From the cell containing the given text, extract its center point as (X, Y) coordinate. 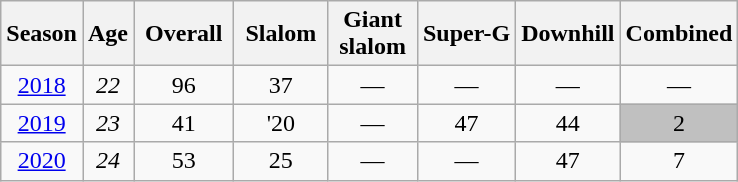
44 (568, 123)
Downhill (568, 34)
'20 (281, 123)
24 (108, 161)
22 (108, 85)
41 (184, 123)
53 (184, 161)
2018 (42, 85)
23 (108, 123)
96 (184, 85)
7 (679, 161)
Giant slalom (373, 34)
Slalom (281, 34)
Season (42, 34)
Overall (184, 34)
2020 (42, 161)
Super-G (466, 34)
37 (281, 85)
2 (679, 123)
Combined (679, 34)
25 (281, 161)
2019 (42, 123)
Age (108, 34)
